Search for the cell housing the specified text and yield its [x, y] center coordinate. 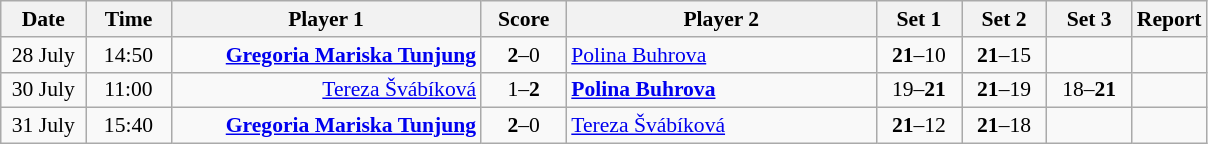
Set 2 [1004, 19]
15:40 [128, 126]
Set 3 [1090, 19]
Player 2 [721, 19]
Player 1 [326, 19]
21–19 [1004, 90]
21–15 [1004, 55]
28 July [44, 55]
11:00 [128, 90]
Set 1 [918, 19]
14:50 [128, 55]
1–2 [524, 90]
21–12 [918, 126]
31 July [44, 126]
30 July [44, 90]
Time [128, 19]
21–10 [918, 55]
18–21 [1090, 90]
Report [1170, 19]
19–21 [918, 90]
21–18 [1004, 126]
Score [524, 19]
Date [44, 19]
